Find where the given text appears and provide that cell's center as [x, y] coordinate. 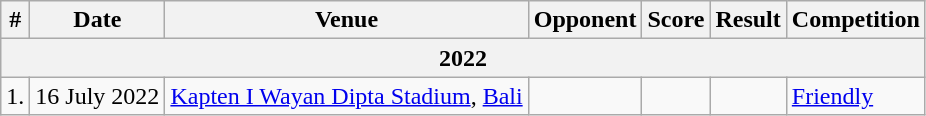
Friendly [856, 96]
Venue [346, 20]
Competition [856, 20]
Result [748, 20]
Opponent [585, 20]
Score [676, 20]
Date [98, 20]
2022 [464, 58]
Kapten I Wayan Dipta Stadium, Bali [346, 96]
16 July 2022 [98, 96]
1. [16, 96]
# [16, 20]
